Find where the given text appears and provide that cell's center as (X, Y) coordinate. 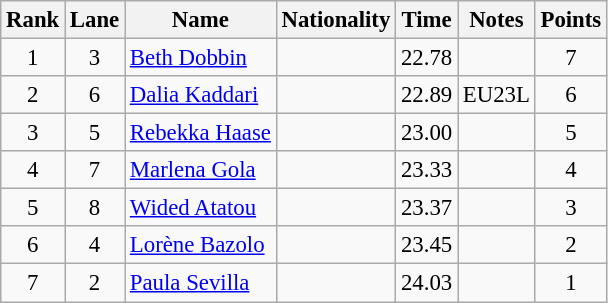
23.37 (427, 208)
22.89 (427, 95)
23.33 (427, 170)
EU23L (497, 95)
Beth Dobbin (201, 58)
23.45 (427, 245)
Notes (497, 20)
24.03 (427, 283)
Lane (95, 20)
Lorène Bazolo (201, 245)
Points (570, 20)
Name (201, 20)
Rebekka Haase (201, 133)
Nationality (336, 20)
Paula Sevilla (201, 283)
Rank (33, 20)
Marlena Gola (201, 170)
23.00 (427, 133)
Time (427, 20)
22.78 (427, 58)
Wided Atatou (201, 208)
8 (95, 208)
Dalia Kaddari (201, 95)
